Identify which cell holds the provided text, then report its [X, Y] central coordinate. 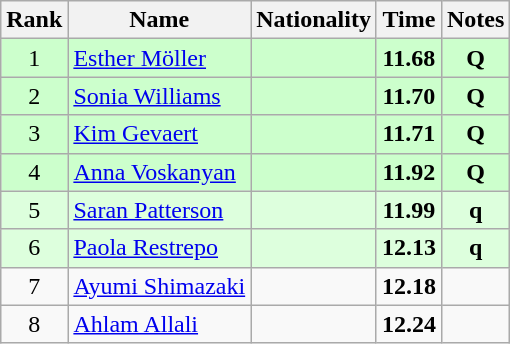
12.13 [408, 248]
8 [34, 324]
12.24 [408, 324]
Ahlam Allali [160, 324]
Rank [34, 20]
Paola Restrepo [160, 248]
4 [34, 172]
11.71 [408, 134]
Sonia Williams [160, 96]
1 [34, 58]
Notes [475, 20]
11.92 [408, 172]
Esther Möller [160, 58]
Nationality [314, 20]
Anna Voskanyan [160, 172]
3 [34, 134]
11.70 [408, 96]
5 [34, 210]
6 [34, 248]
7 [34, 286]
11.68 [408, 58]
Name [160, 20]
Kim Gevaert [160, 134]
Time [408, 20]
Ayumi Shimazaki [160, 286]
Saran Patterson [160, 210]
2 [34, 96]
11.99 [408, 210]
12.18 [408, 286]
